Provide the (x, y) coordinate of the cell's center where the given text is located.  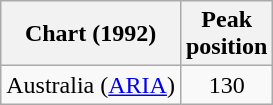
Chart (1992) (91, 34)
Australia (ARIA) (91, 85)
130 (226, 85)
Peakposition (226, 34)
